Output the (x, y) coordinate of the center of the cell containing the given text.  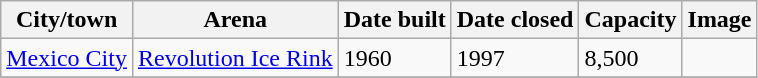
Date built (394, 20)
Capacity (630, 20)
1997 (515, 58)
City/town (67, 20)
Image (720, 20)
Arena (235, 20)
8,500 (630, 58)
1960 (394, 58)
Mexico City (67, 58)
Date closed (515, 20)
Revolution Ice Rink (235, 58)
